Identify which cell holds the provided text, then report its (X, Y) central coordinate. 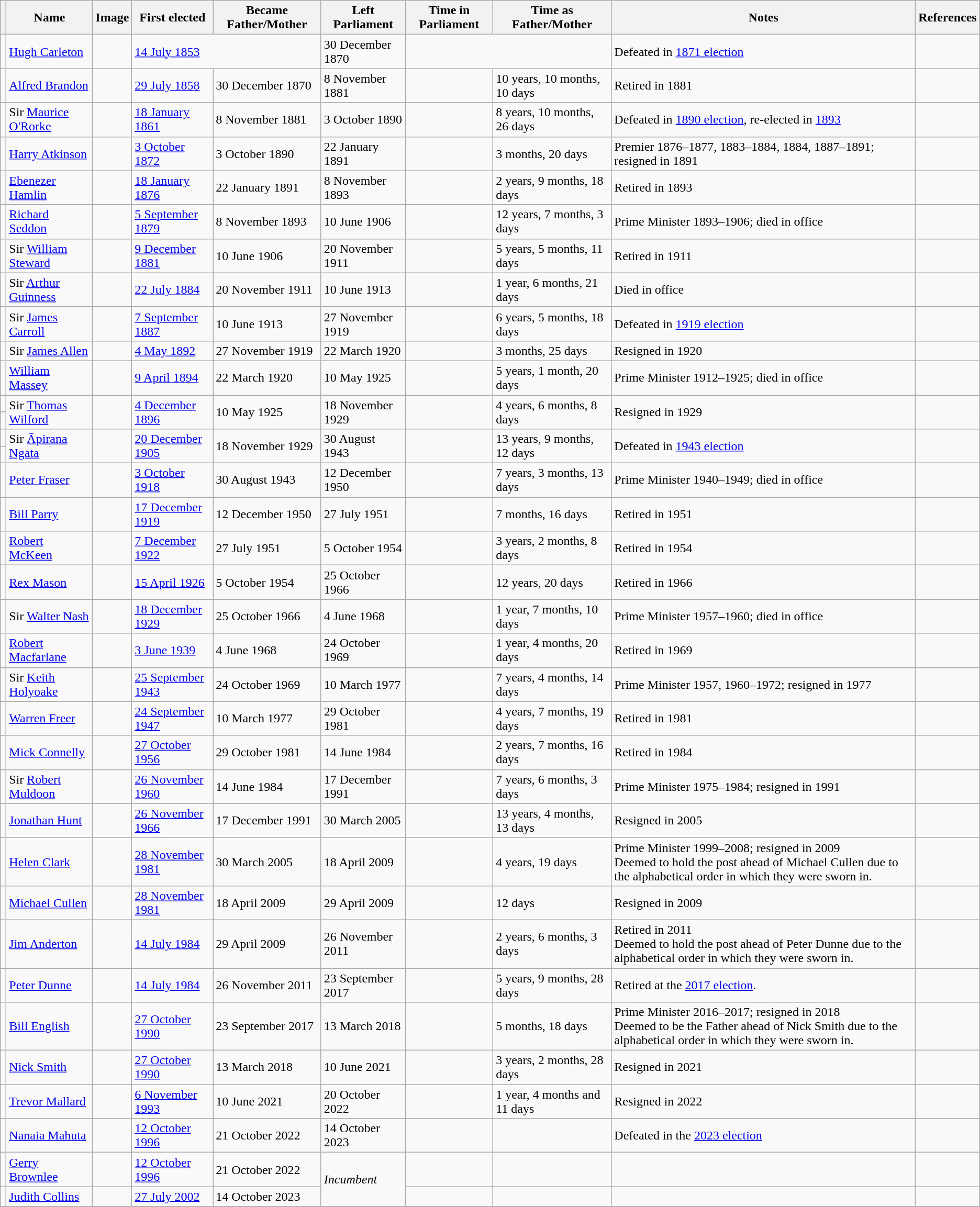
Sir James Carroll (49, 323)
9 April 1894 (173, 378)
Hugh Carleton (49, 51)
4 December 1896 (173, 411)
22 July 1884 (173, 290)
Nanaia Mahuta (49, 1136)
Prime Minister 1940–1949; died in office (763, 480)
5 years, 5 months, 11 days (552, 255)
Resigned in 1920 (763, 351)
3 months, 20 days (552, 154)
Sir Arthur Guinness (49, 290)
Sir Thomas Wilford (49, 411)
20 December 1905 (173, 446)
3 June 1939 (173, 650)
7 December 1922 (173, 549)
10 years, 10 months, 10 days (552, 86)
Prime Minister 1957, 1960–1972; resigned in 1977 (763, 685)
Retired in 1881 (763, 86)
25 September 1943 (173, 685)
Nick Smith (49, 1068)
Notes (763, 18)
17 December 1919 (173, 514)
4 years, 19 days (552, 862)
4 years, 7 months, 19 days (552, 718)
Became Father/Mother (267, 18)
Michael Cullen (49, 902)
Retired in 1984 (763, 753)
Retired in 1893 (763, 187)
Retired at the 2017 election. (763, 985)
Mick Connelly (49, 753)
Defeated in 1943 election (763, 446)
6 years, 5 months, 18 days (552, 323)
4 years, 6 months, 8 days (552, 411)
Richard Seddon (49, 222)
12 years, 20 days (552, 582)
Sir Walter Nash (49, 617)
7 September 1887 (173, 323)
13 years, 4 months, 13 days (552, 821)
5 years, 1 month, 20 days (552, 378)
1 year, 4 months and 11 days (552, 1101)
Retired in 2011Deemed to hold the post ahead of Peter Dunne due to the alphabetical order in which they were sworn in. (763, 944)
Rex Mason (49, 582)
First elected (173, 18)
4 May 1892 (173, 351)
3 years, 2 months, 28 days (552, 1068)
2 years, 9 months, 18 days (552, 187)
Sir Maurice O'Rorke (49, 119)
Jim Anderton (49, 944)
Defeated in the 2023 election (763, 1136)
7 years, 4 months, 14 days (552, 685)
Left Parliament (363, 18)
Jonathan Hunt (49, 821)
Image (112, 18)
6 November 1993 (173, 1101)
13 years, 9 months, 12 days (552, 446)
18 January 1861 (173, 119)
Bill Parry (49, 514)
Incumbent (363, 1180)
14 July 1853 (226, 51)
Time in Parliament (449, 18)
Prime Minister 1912–1925; died in office (763, 378)
William Massey (49, 378)
12 days (552, 902)
Resigned in 1929 (763, 411)
5 September 1879 (173, 222)
Resigned in 2005 (763, 821)
Sir Keith Holyoake (49, 685)
Sir James Allen (49, 351)
18 December 1929 (173, 617)
26 November 1966 (173, 821)
9 December 1881 (173, 255)
Sir Robert Muldoon (49, 786)
Retired in 1969 (763, 650)
Prime Minister 1975–1984; resigned in 1991 (763, 786)
References (948, 18)
8 years, 10 months, 26 days (552, 119)
1 year, 4 months, 20 days (552, 650)
7 years, 3 months, 13 days (552, 480)
18 January 1876 (173, 187)
2 years, 6 months, 3 days (552, 944)
20 October 2022 (363, 1101)
7 months, 16 days (552, 514)
Resigned in 2022 (763, 1101)
27 October 1956 (173, 753)
29 July 1858 (173, 86)
15 April 1926 (173, 582)
Retired in 1954 (763, 549)
Retired in 1951 (763, 514)
1 year, 6 months, 21 days (552, 290)
Retired in 1981 (763, 718)
Died in office (763, 290)
Alfred Brandon (49, 86)
3 October 1918 (173, 480)
2 years, 7 months, 16 days (552, 753)
Warren Freer (49, 718)
5 years, 9 months, 28 days (552, 985)
27 July 2002 (173, 1197)
Resigned in 2009 (763, 902)
5 months, 18 days (552, 1026)
Gerry Brownlee (49, 1169)
Helen Clark (49, 862)
Sir Āpirana Ngata (49, 446)
Defeated in 1871 election (763, 51)
3 years, 2 months, 8 days (552, 549)
Retired in 1966 (763, 582)
Judith Collins (49, 1197)
Prime Minister 1893–1906; died in office (763, 222)
Trevor Mallard (49, 1101)
Peter Dunne (49, 985)
Harry Atkinson (49, 154)
Resigned in 2021 (763, 1068)
Name (49, 18)
24 September 1947 (173, 718)
Defeated in 1890 election, re-elected in 1893 (763, 119)
3 months, 25 days (552, 351)
Time as Father/Mother (552, 18)
Defeated in 1919 election (763, 323)
Ebenezer Hamlin (49, 187)
Premier 1876–1877, 1883–1884, 1884, 1887–1891; resigned in 1891 (763, 154)
Prime Minister 1957–1960; died in office (763, 617)
Sir William Steward (49, 255)
Prime Minister 2016–2017; resigned in 2018Deemed to be the Father ahead of Nick Smith due to the alphabetical order in which they were sworn in. (763, 1026)
Robert McKeen (49, 549)
Robert Macfarlane (49, 650)
3 October 1872 (173, 154)
7 years, 6 months, 3 days (552, 786)
Retired in 1911 (763, 255)
1 year, 7 months, 10 days (552, 617)
Prime Minister 1999–2008; resigned in 2009Deemed to hold the post ahead of Michael Cullen due to the alphabetical order in which they were sworn in. (763, 862)
12 years, 7 months, 3 days (552, 222)
Peter Fraser (49, 480)
26 November 1960 (173, 786)
Bill English (49, 1026)
